Find where the given text appears and provide that cell's center as (x, y) coordinate. 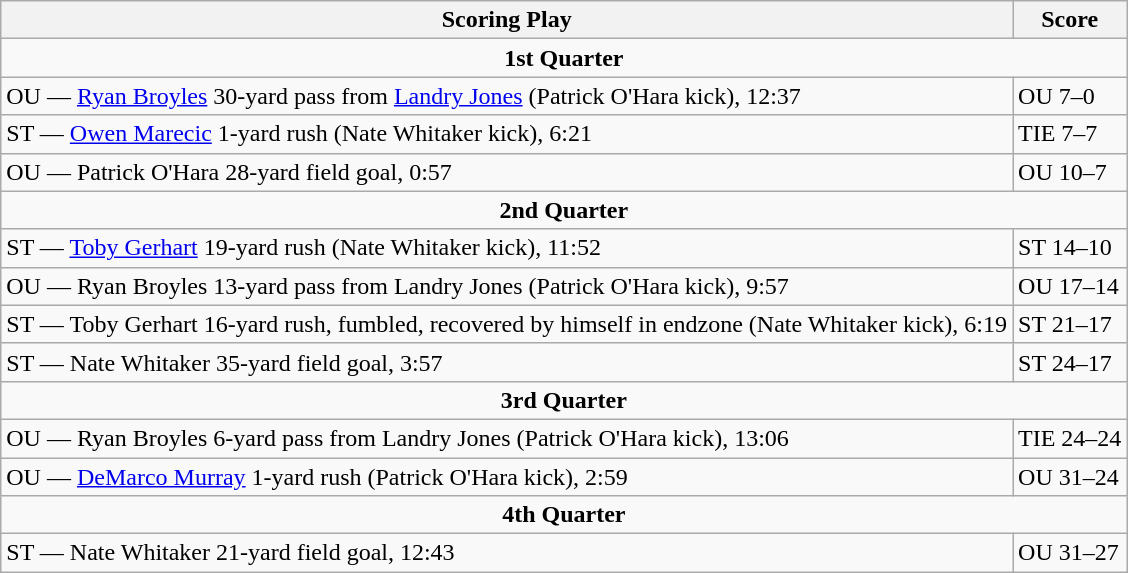
1st Quarter (564, 58)
OU 31–24 (1070, 477)
OU — Ryan Broyles 30-yard pass from Landry Jones (Patrick O'Hara kick), 12:37 (507, 96)
OU — Ryan Broyles 13-yard pass from Landry Jones (Patrick O'Hara kick), 9:57 (507, 286)
ST — Toby Gerhart 16-yard rush, fumbled, recovered by himself in endzone (Nate Whitaker kick), 6:19 (507, 324)
OU 31–27 (1070, 553)
ST 14–10 (1070, 248)
TIE 24–24 (1070, 438)
OU — DeMarco Murray 1-yard rush (Patrick O'Hara kick), 2:59 (507, 477)
TIE 7–7 (1070, 134)
3rd Quarter (564, 400)
OU 17–14 (1070, 286)
OU — Patrick O'Hara 28-yard field goal, 0:57 (507, 172)
ST 24–17 (1070, 362)
OU — Ryan Broyles 6-yard pass from Landry Jones (Patrick O'Hara kick), 13:06 (507, 438)
ST — Nate Whitaker 21-yard field goal, 12:43 (507, 553)
Score (1070, 20)
ST 21–17 (1070, 324)
ST — Owen Marecic 1-yard rush (Nate Whitaker kick), 6:21 (507, 134)
ST — Toby Gerhart 19-yard rush (Nate Whitaker kick), 11:52 (507, 248)
4th Quarter (564, 515)
OU 7–0 (1070, 96)
ST — Nate Whitaker 35-yard field goal, 3:57 (507, 362)
2nd Quarter (564, 210)
OU 10–7 (1070, 172)
Scoring Play (507, 20)
